Identify which cell holds the provided text, then report its (x, y) central coordinate. 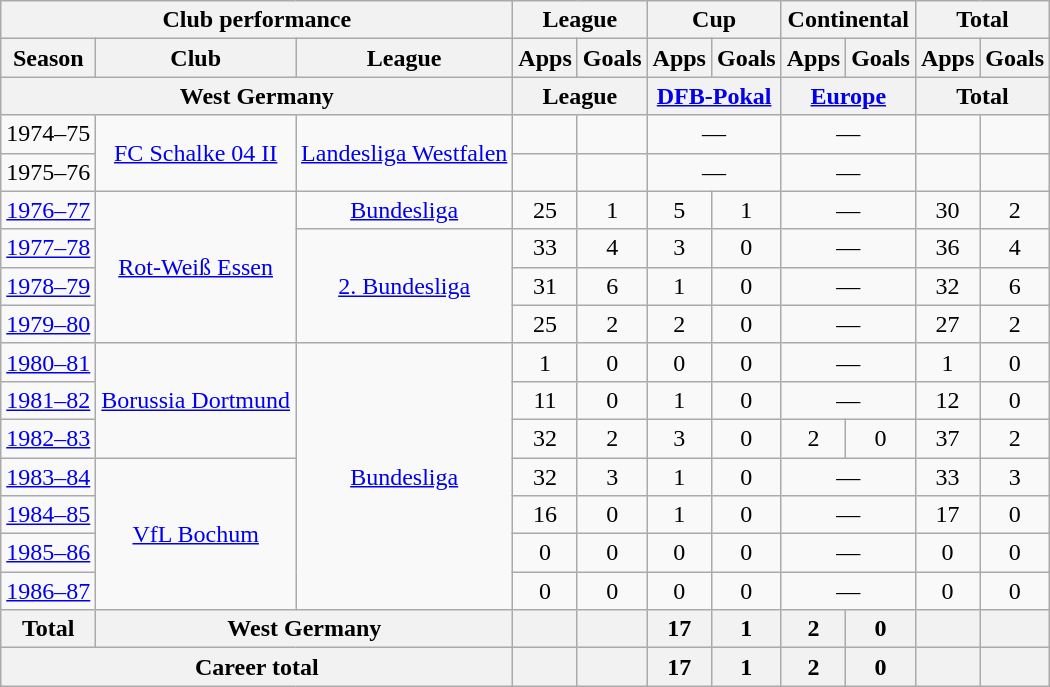
1982–83 (48, 438)
1975–76 (48, 172)
1977–78 (48, 248)
5 (679, 210)
Continental (848, 20)
Borussia Dortmund (196, 400)
27 (947, 324)
Season (48, 58)
Landesliga Westfalen (404, 153)
Rot-Weiß Essen (196, 267)
1986–87 (48, 591)
1983–84 (48, 477)
12 (947, 400)
DFB-Pokal (714, 96)
Cup (714, 20)
Career total (257, 667)
FC Schalke 04 II (196, 153)
1976–77 (48, 210)
37 (947, 438)
1974–75 (48, 134)
Europe (848, 96)
1981–82 (48, 400)
16 (545, 515)
30 (947, 210)
1979–80 (48, 324)
Club (196, 58)
36 (947, 248)
VfL Bochum (196, 534)
1984–85 (48, 515)
31 (545, 286)
11 (545, 400)
2. Bundesliga (404, 286)
1980–81 (48, 362)
Club performance (257, 20)
1985–86 (48, 553)
1978–79 (48, 286)
